Output the [x, y] coordinate of the center of the cell containing the given text.  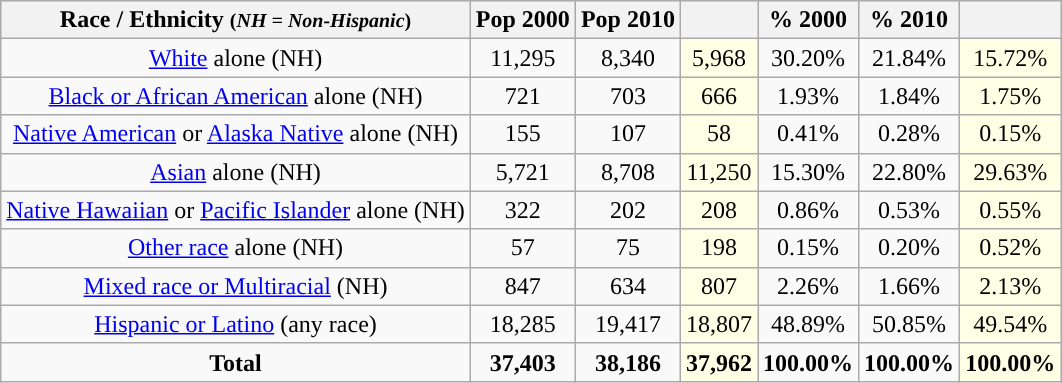
Black or African American alone (NH) [236, 96]
0.52% [1010, 248]
White alone (NH) [236, 58]
634 [628, 286]
0.86% [808, 210]
1.66% [910, 286]
Hispanic or Latino (any race) [236, 324]
721 [522, 96]
11,295 [522, 58]
29.63% [1010, 172]
19,417 [628, 324]
48.89% [808, 324]
703 [628, 96]
5,721 [522, 172]
38,186 [628, 362]
807 [718, 286]
15.72% [1010, 58]
Pop 2000 [522, 20]
198 [718, 248]
0.55% [1010, 210]
155 [522, 134]
58 [718, 134]
8,340 [628, 58]
22.80% [910, 172]
208 [718, 210]
5,968 [718, 58]
666 [718, 96]
Mixed race or Multiracial (NH) [236, 286]
37,962 [718, 362]
107 [628, 134]
49.54% [1010, 324]
Asian alone (NH) [236, 172]
1.93% [808, 96]
0.53% [910, 210]
8,708 [628, 172]
% 2000 [808, 20]
1.75% [1010, 96]
% 2010 [910, 20]
1.84% [910, 96]
Pop 2010 [628, 20]
21.84% [910, 58]
2.26% [808, 286]
15.30% [808, 172]
322 [522, 210]
Race / Ethnicity (NH = Non-Hispanic) [236, 20]
18,807 [718, 324]
75 [628, 248]
847 [522, 286]
11,250 [718, 172]
30.20% [808, 58]
Native American or Alaska Native alone (NH) [236, 134]
0.28% [910, 134]
37,403 [522, 362]
Total [236, 362]
18,285 [522, 324]
Other race alone (NH) [236, 248]
50.85% [910, 324]
Native Hawaiian or Pacific Islander alone (NH) [236, 210]
2.13% [1010, 286]
0.41% [808, 134]
202 [628, 210]
0.20% [910, 248]
57 [522, 248]
